Return (X, Y) of the center of cell containing provided text 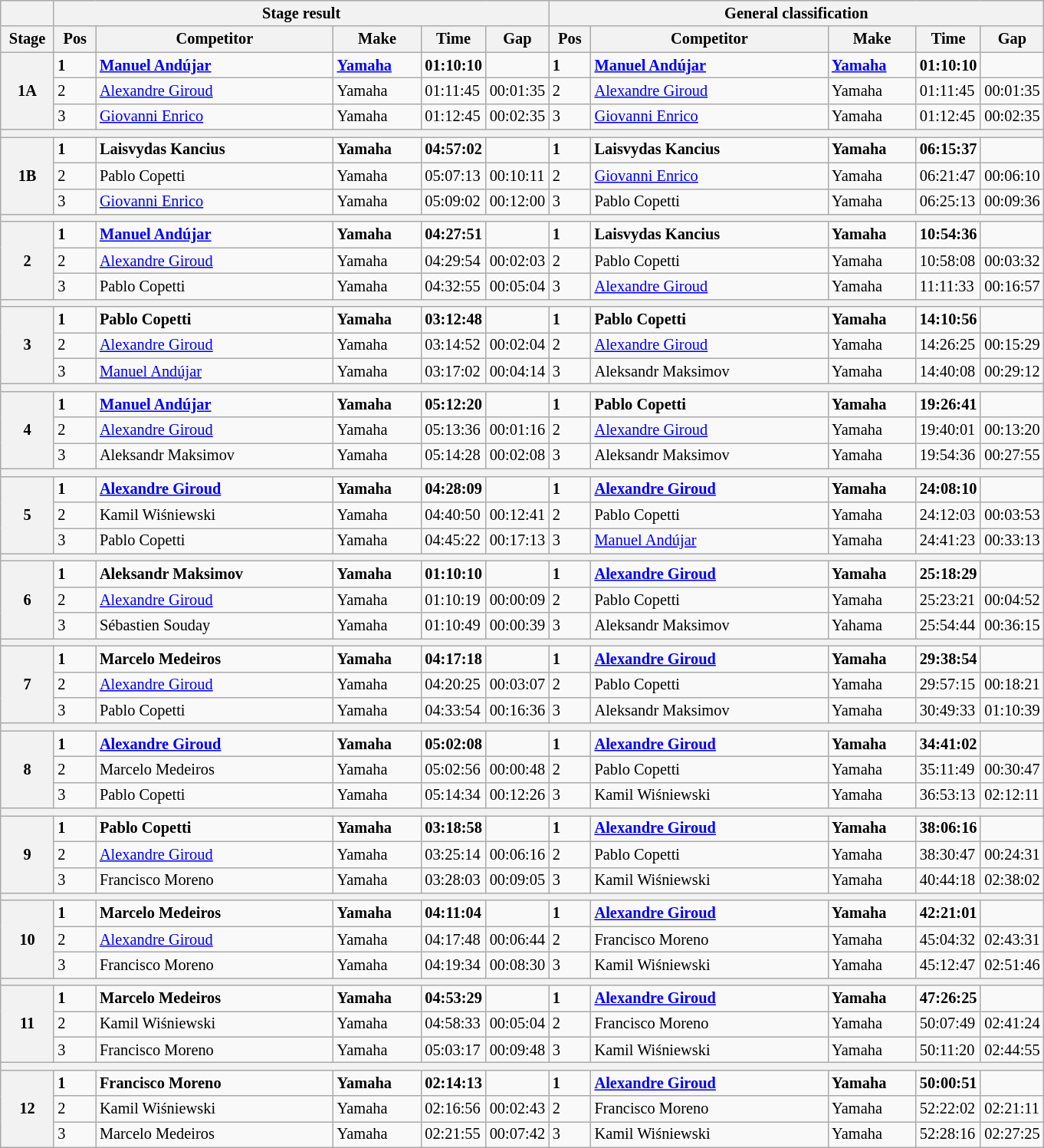
00:06:44 (517, 939)
00:03:32 (1012, 261)
04:28:09 (453, 489)
04:17:48 (453, 939)
05:03:17 (453, 1050)
10 (28, 939)
40:44:18 (948, 880)
00:02:03 (517, 261)
14:40:08 (948, 371)
04:40:50 (453, 515)
02:41:24 (1012, 1024)
42:21:01 (948, 913)
04:20:25 (453, 685)
00:04:14 (517, 371)
06:21:47 (948, 176)
34:41:02 (948, 744)
00:29:12 (1012, 371)
02:16:56 (453, 1109)
04:29:54 (453, 261)
00:09:36 (1012, 202)
52:28:16 (948, 1134)
29:38:54 (948, 659)
03:18:58 (453, 828)
00:09:48 (517, 1050)
8 (28, 770)
00:15:29 (1012, 345)
47:26:25 (948, 998)
02:21:11 (1012, 1109)
05:02:56 (453, 769)
52:22:02 (948, 1109)
50:00:51 (948, 1083)
00:16:36 (517, 710)
4 (28, 429)
00:36:15 (1012, 626)
06:15:37 (948, 150)
04:19:34 (453, 965)
00:02:04 (517, 345)
24:12:03 (948, 515)
00:08:30 (517, 965)
00:12:41 (517, 515)
11:11:33 (948, 286)
00:33:13 (1012, 541)
45:04:32 (948, 939)
02:44:55 (1012, 1050)
24:08:10 (948, 489)
00:10:11 (517, 176)
06:25:13 (948, 202)
45:12:47 (948, 965)
1B (28, 175)
05:02:08 (453, 744)
00:00:39 (517, 626)
00:16:57 (1012, 286)
00:02:08 (517, 456)
36:53:13 (948, 795)
00:12:00 (517, 202)
05:09:02 (453, 202)
03:17:02 (453, 371)
25:18:29 (948, 574)
5 (28, 515)
00:17:13 (517, 541)
01:10:19 (453, 600)
25:54:44 (948, 626)
01:10:39 (1012, 710)
00:06:10 (1012, 176)
38:06:16 (948, 828)
04:11:04 (453, 913)
00:06:16 (517, 854)
00:07:42 (517, 1134)
12 (28, 1109)
00:13:20 (1012, 430)
04:33:54 (453, 710)
03:28:03 (453, 880)
00:30:47 (1012, 769)
03:14:52 (453, 345)
05:13:36 (453, 430)
38:30:47 (948, 854)
19:40:01 (948, 430)
03:25:14 (453, 854)
7 (28, 684)
02:43:31 (1012, 939)
05:12:20 (453, 404)
6 (28, 600)
05:07:13 (453, 176)
02:51:46 (1012, 965)
00:00:48 (517, 769)
00:24:31 (1012, 854)
25:23:21 (948, 600)
10:54:36 (948, 235)
05:14:28 (453, 456)
00:01:16 (517, 430)
00:18:21 (1012, 685)
00:02:43 (517, 1109)
50:07:49 (948, 1024)
00:03:07 (517, 685)
04:17:18 (453, 659)
00:12:26 (517, 795)
1A (28, 90)
01:10:49 (453, 626)
04:32:55 (453, 286)
02:12:11 (1012, 795)
02:27:25 (1012, 1134)
04:45:22 (453, 541)
02:38:02 (1012, 880)
19:26:41 (948, 404)
Sébastien Souday (215, 626)
24:41:23 (948, 541)
00:00:09 (517, 600)
04:57:02 (453, 150)
Yahama (872, 626)
00:09:05 (517, 880)
19:54:36 (948, 456)
00:03:53 (1012, 515)
50:11:20 (948, 1050)
11 (28, 1025)
00:04:52 (1012, 600)
00:27:55 (1012, 456)
04:53:29 (453, 998)
04:58:33 (453, 1024)
02:21:55 (453, 1134)
05:14:34 (453, 795)
14:10:56 (948, 320)
03:12:48 (453, 320)
General classification (796, 13)
14:26:25 (948, 345)
Stage (28, 39)
29:57:15 (948, 685)
35:11:49 (948, 769)
02:14:13 (453, 1083)
Stage result (301, 13)
04:27:51 (453, 235)
9 (28, 854)
10:58:08 (948, 261)
30:49:33 (948, 710)
